Output the [x, y] coordinate of the center of the cell containing the given text.  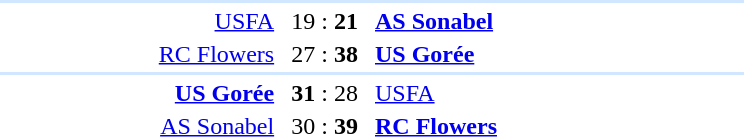
27 : 38 [325, 54]
19 : 21 [325, 21]
RC Flowers [138, 54]
31 : 28 [325, 93]
AS Sonabel [512, 21]
